From the cell containing the given text, extract its center point as (X, Y) coordinate. 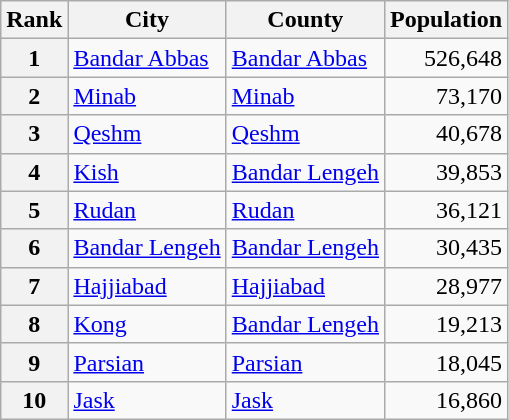
9 (34, 362)
County (305, 20)
3 (34, 134)
Population (446, 20)
40,678 (446, 134)
19,213 (446, 324)
7 (34, 286)
73,170 (446, 96)
526,648 (446, 58)
City (147, 20)
5 (34, 210)
28,977 (446, 286)
30,435 (446, 248)
Kish (147, 172)
18,045 (446, 362)
16,860 (446, 400)
Rank (34, 20)
36,121 (446, 210)
6 (34, 248)
4 (34, 172)
Kong (147, 324)
10 (34, 400)
2 (34, 96)
1 (34, 58)
8 (34, 324)
39,853 (446, 172)
